Find where the given text appears and provide that cell's center as (x, y) coordinate. 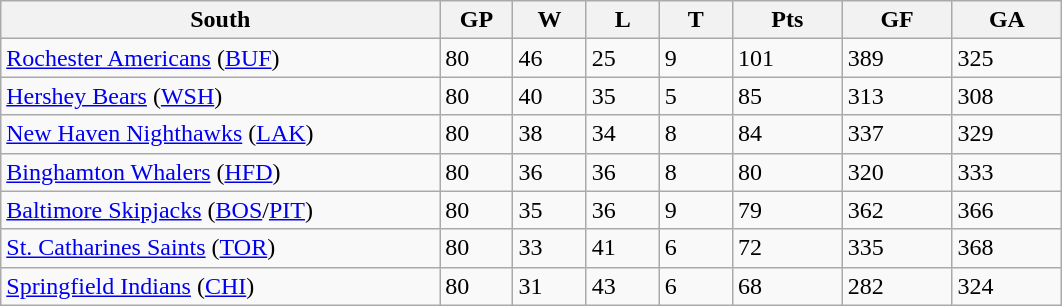
Binghamton Whalers (HFD) (220, 172)
329 (1007, 134)
368 (1007, 248)
Rochester Americans (BUF) (220, 58)
GA (1007, 20)
25 (622, 58)
282 (897, 286)
New Haven Nighthawks (LAK) (220, 134)
5 (696, 96)
324 (1007, 286)
38 (550, 134)
101 (787, 58)
84 (787, 134)
72 (787, 248)
Baltimore Skipjacks (BOS/PIT) (220, 210)
33 (550, 248)
333 (1007, 172)
W (550, 20)
31 (550, 286)
308 (1007, 96)
South (220, 20)
GF (897, 20)
79 (787, 210)
40 (550, 96)
T (696, 20)
362 (897, 210)
L (622, 20)
St. Catharines Saints (TOR) (220, 248)
43 (622, 286)
366 (1007, 210)
313 (897, 96)
320 (897, 172)
325 (1007, 58)
Hershey Bears (WSH) (220, 96)
85 (787, 96)
389 (897, 58)
46 (550, 58)
68 (787, 286)
41 (622, 248)
GP (476, 20)
335 (897, 248)
Pts (787, 20)
Springfield Indians (CHI) (220, 286)
34 (622, 134)
337 (897, 134)
